Output the (x, y) coordinate of the center of the cell containing the given text.  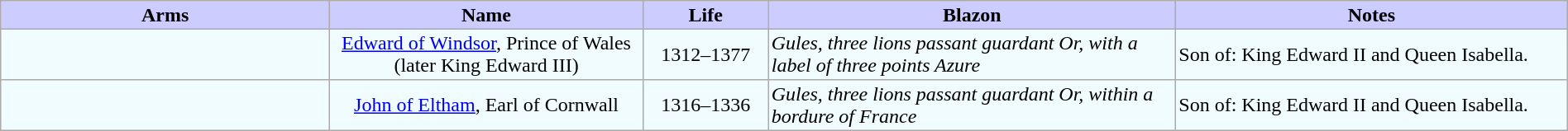
1312–1377 (705, 54)
Notes (1372, 15)
Gules, three lions passant guardant Or, with a label of three points Azure (973, 54)
Gules, three lions passant guardant Or, within a bordure of France (973, 105)
Arms (165, 15)
Life (705, 15)
1316–1336 (705, 105)
Edward of Windsor, Prince of Wales(later King Edward III) (486, 54)
Blazon (973, 15)
John of Eltham, Earl of Cornwall (486, 105)
Name (486, 15)
